Provide the [x, y] coordinate of the cell's center where the given text is located.  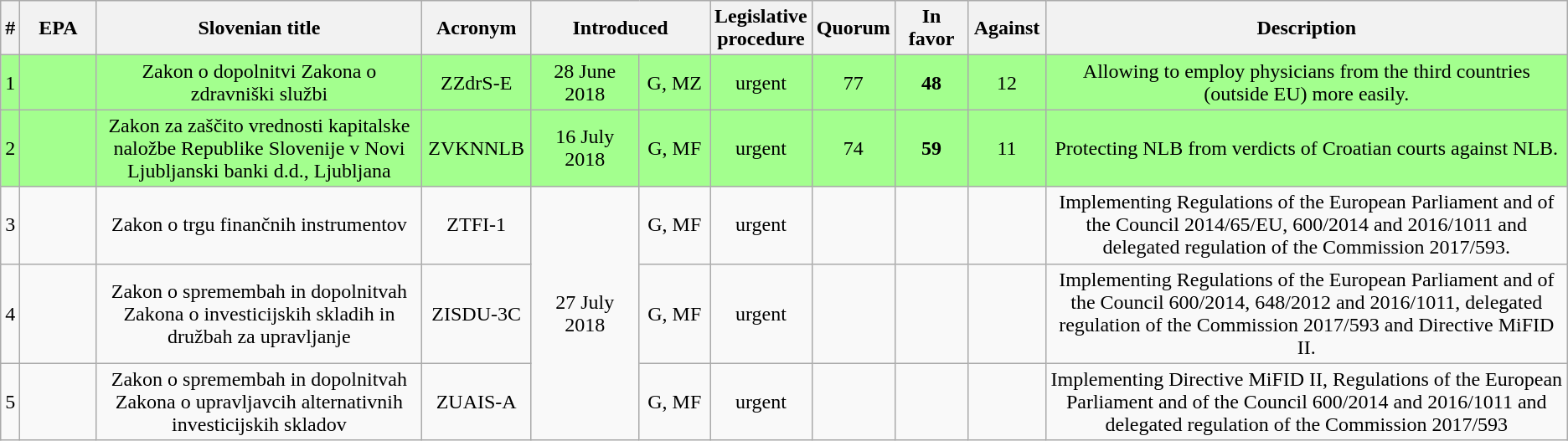
4 [10, 313]
12 [1007, 82]
28 June 2018 [585, 82]
Quorum [853, 28]
Zakon o spremembah in dopolnitvah Zakona o upravljavcih alternativnih investicijskih skladov [260, 402]
Zakon o trgu finančnih instrumentov [260, 225]
Zakon za zaščito vrednosti kapitalske naložbe Republike Slovenije v Novi Ljubljanski banki d.d., Ljubljana [260, 148]
48 [931, 82]
11 [1007, 148]
Zakon o dopolnitvi Zakona o zdravniški službi [260, 82]
ZVKNNLB [477, 148]
5 [10, 402]
27 July 2018 [585, 313]
EPA [59, 28]
ZZdrS-E [477, 82]
ZTFI-1 [477, 225]
Acronym [477, 28]
# [10, 28]
ZISDU-3C [477, 313]
77 [853, 82]
2 [10, 148]
Against [1007, 28]
16 July 2018 [585, 148]
G, MZ [675, 82]
In favor [931, 28]
3 [10, 225]
Introduced [621, 28]
Protecting NLB from verdicts of Croatian courts against NLB. [1307, 148]
Slovenian title [260, 28]
1 [10, 82]
59 [931, 148]
Allowing to employ physicians from the third countries (outside EU) more easily. [1307, 82]
Description [1307, 28]
Zakon o spremembah in dopolnitvah Zakona o investicijskih skladih in družbah za upravljanje [260, 313]
74 [853, 148]
ZUAIS-A [477, 402]
Legislative procedure [761, 28]
